Provide the [x, y] coordinate of the cell's center where the given text is located.  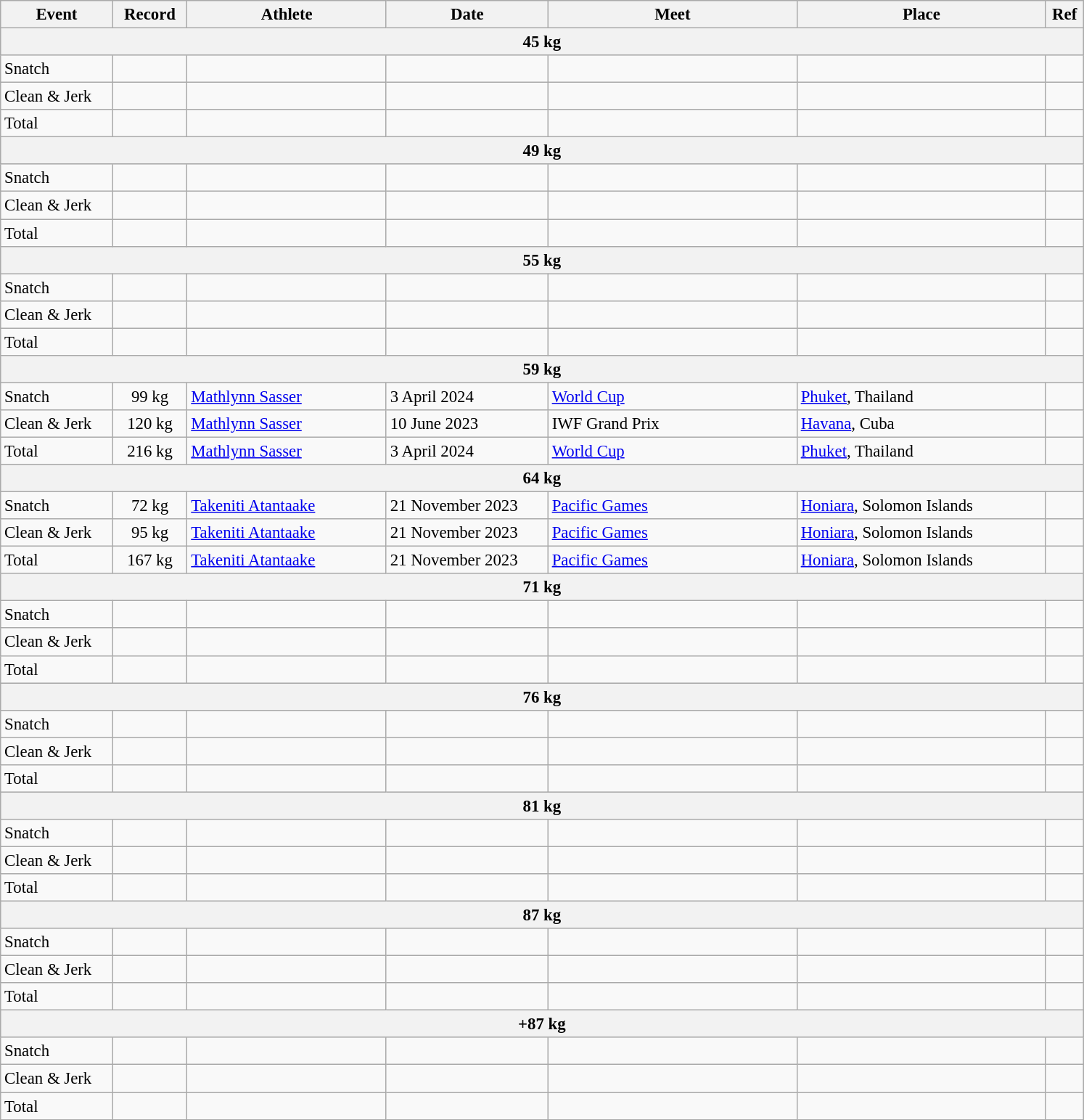
10 June 2023 [467, 424]
87 kg [542, 915]
99 kg [149, 396]
Date [467, 15]
216 kg [149, 451]
Event [57, 15]
120 kg [149, 424]
Place [921, 15]
81 kg [542, 806]
Ref [1064, 15]
72 kg [149, 506]
+87 kg [542, 1024]
Record [149, 15]
55 kg [542, 260]
IWF Grand Prix [672, 424]
59 kg [542, 369]
Athlete [287, 15]
76 kg [542, 697]
49 kg [542, 151]
Meet [672, 15]
45 kg [542, 42]
167 kg [149, 560]
Havana, Cuba [921, 424]
64 kg [542, 478]
95 kg [149, 533]
71 kg [542, 587]
